Search for the cell housing the specified text and yield its (x, y) center coordinate. 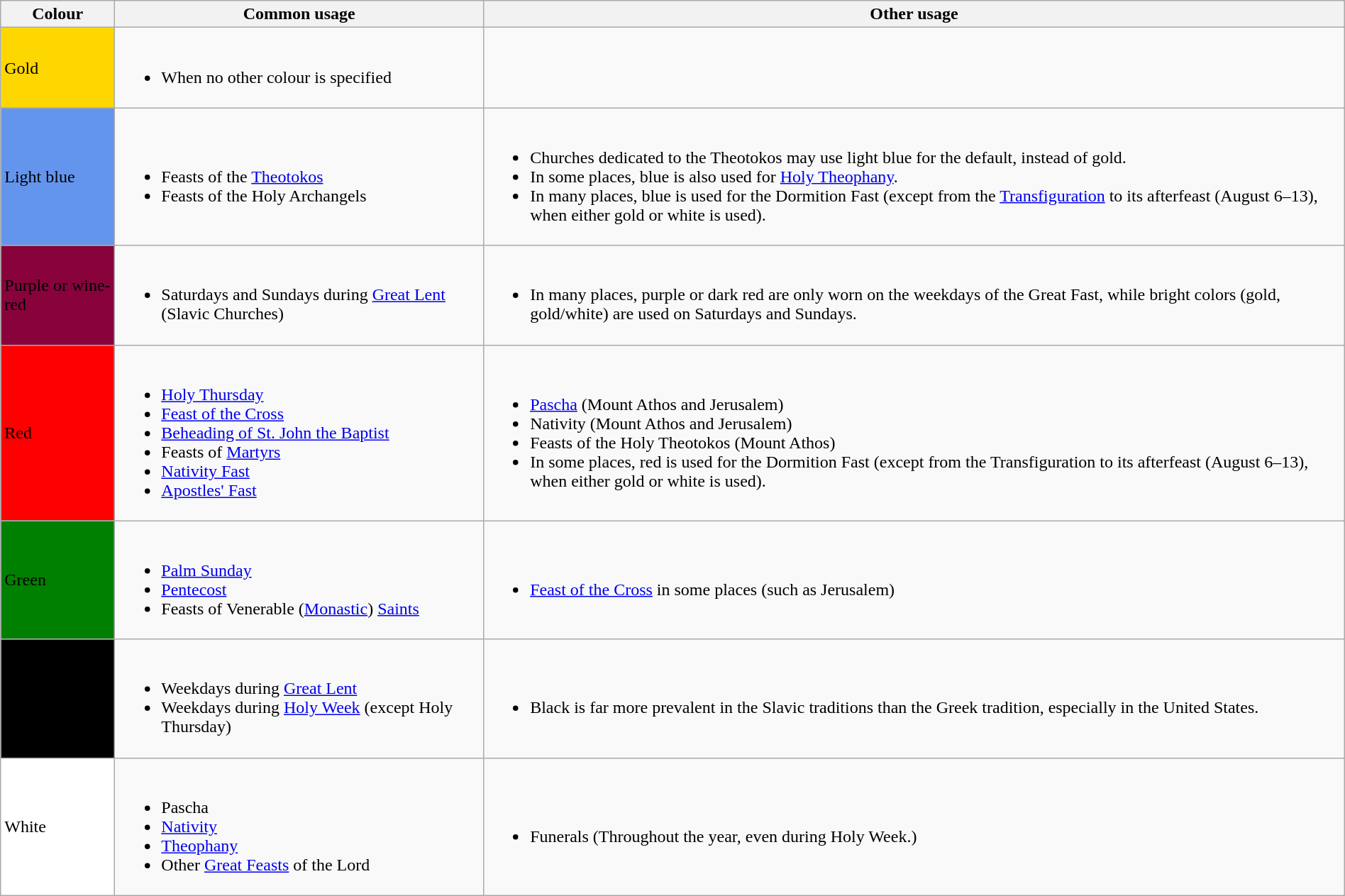
Red (58, 433)
Black (58, 698)
White (58, 826)
Holy ThursdayFeast of the CrossBeheading of St. John the BaptistFeasts of MartyrsNativity FastApostles' Fast (299, 433)
Purple or wine-red (58, 295)
Green (58, 580)
Other usage (914, 14)
Feast of the Cross in some places (such as Jerusalem) (914, 580)
When no other colour is specified (299, 68)
Palm SundayPentecostFeasts of Venerable (Monastic) Saints (299, 580)
Gold (58, 68)
Common usage (299, 14)
Saturdays and Sundays during Great Lent (Slavic Churches) (299, 295)
Colour (58, 14)
Funerals (Throughout the year, even during Holy Week.) (914, 826)
Weekdays during Great LentWeekdays during Holy Week (except Holy Thursday) (299, 698)
Black is far more prevalent in the Slavic traditions than the Greek tradition, especially in the United States. (914, 698)
PaschaNativityTheophanyOther Great Feasts of the Lord (299, 826)
Feasts of the TheotokosFeasts of the Holy Archangels (299, 177)
Light blue (58, 177)
